Pinpoint the cell where the given text exists, returning its (X, Y) midpoint coordinate. 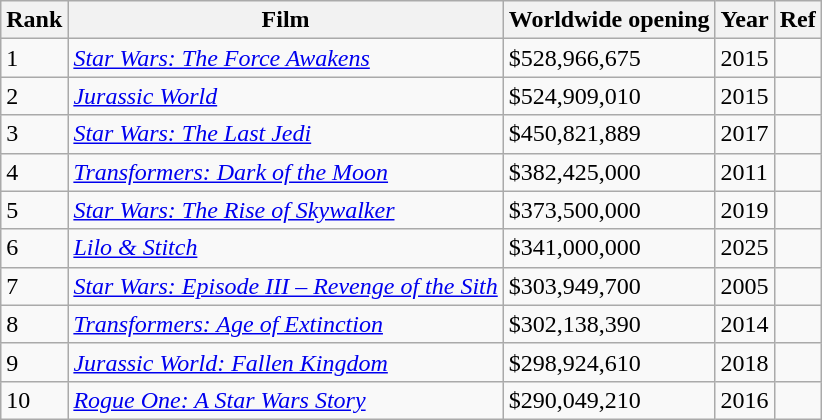
3 (34, 134)
$302,138,390 (609, 324)
Lilo & Stitch (286, 248)
$341,000,000 (609, 248)
1 (34, 58)
2016 (744, 400)
10 (34, 400)
$373,500,000 (609, 210)
Worldwide opening (609, 20)
Film (286, 20)
2005 (744, 286)
$524,909,010 (609, 96)
6 (34, 248)
5 (34, 210)
Ref (798, 20)
Rank (34, 20)
$303,949,700 (609, 286)
Jurassic World (286, 96)
2011 (744, 172)
2019 (744, 210)
$382,425,000 (609, 172)
2025 (744, 248)
$450,821,889 (609, 134)
$528,966,675 (609, 58)
Transformers: Dark of the Moon (286, 172)
7 (34, 286)
2017 (744, 134)
Year (744, 20)
Star Wars: The Last Jedi (286, 134)
8 (34, 324)
Rogue One: A Star Wars Story (286, 400)
Star Wars: The Force Awakens (286, 58)
$298,924,610 (609, 362)
Star Wars: Episode III – Revenge of the Sith (286, 286)
$290,049,210 (609, 400)
2018 (744, 362)
2 (34, 96)
9 (34, 362)
Jurassic World: Fallen Kingdom (286, 362)
4 (34, 172)
Star Wars: The Rise of Skywalker (286, 210)
Transformers: Age of Extinction (286, 324)
2014 (744, 324)
